Capture the cell that displays the provided text and extract its (x, y) central coordinate. 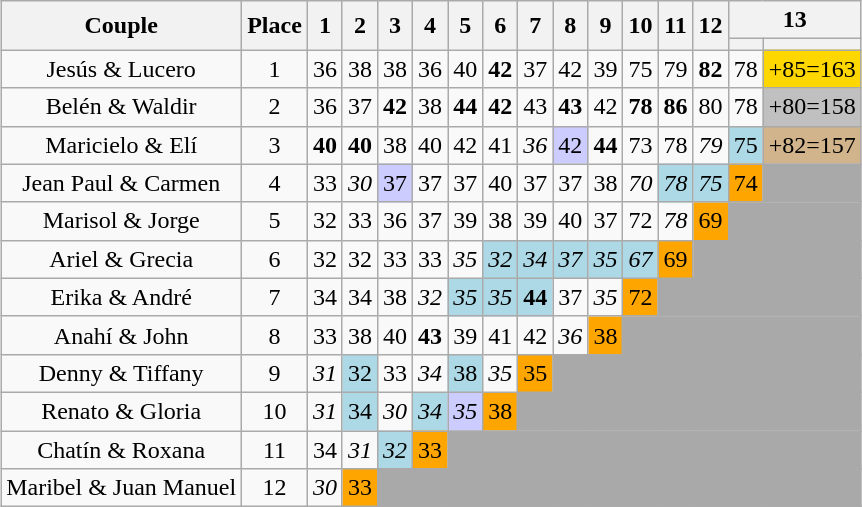
Maribel & Juan Manuel (122, 488)
+85=163 (812, 69)
Anahí & John (122, 335)
73 (640, 145)
Marisol & Jorge (122, 221)
Belén & Waldir (122, 107)
Erika & André (122, 297)
67 (640, 259)
Ariel & Grecia (122, 259)
Jean Paul & Carmen (122, 183)
13 (794, 20)
Renato & Gloria (122, 411)
Maricielo & Elí (122, 145)
Jesús & Lucero (122, 69)
82 (710, 69)
80 (710, 107)
Chatín & Roxana (122, 449)
70 (640, 183)
86 (676, 107)
+82=157 (812, 145)
Denny & Tiffany (122, 373)
+80=158 (812, 107)
74 (746, 183)
Place (275, 26)
Couple (122, 26)
